Extract the [x, y] coordinate from the center of the cell holding the provided text.  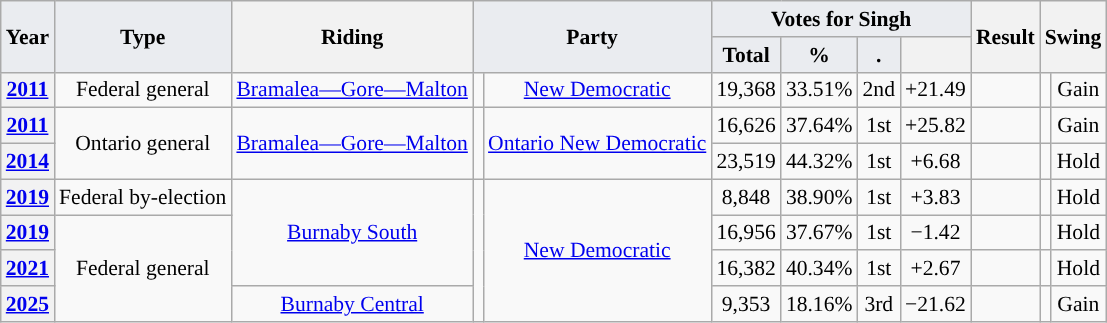
Riding [352, 36]
+3.83 [936, 197]
+21.49 [936, 90]
2014 [28, 162]
+25.82 [936, 126]
Ontario New Democratic [597, 144]
Type [142, 36]
16,626 [746, 126]
Year [28, 36]
3rd [880, 304]
23,519 [746, 162]
38.90% [820, 197]
Ontario general [142, 144]
Burnaby Central [352, 304]
37.67% [820, 233]
9,353 [746, 304]
2021 [28, 269]
+2.67 [936, 269]
2nd [880, 90]
Party [592, 36]
% [820, 55]
Total [746, 55]
. [880, 55]
16,956 [746, 233]
+6.68 [936, 162]
−1.42 [936, 233]
44.32% [820, 162]
18.16% [820, 304]
16,382 [746, 269]
2025 [28, 304]
Federal by-election [142, 197]
33.51% [820, 90]
Votes for Singh [841, 19]
19,368 [746, 90]
Burnaby South [352, 232]
8,848 [746, 197]
Swing [1074, 36]
40.34% [820, 269]
Result [1006, 36]
37.64% [820, 126]
−21.62 [936, 304]
